From the cell containing the given text, extract its center point as [X, Y] coordinate. 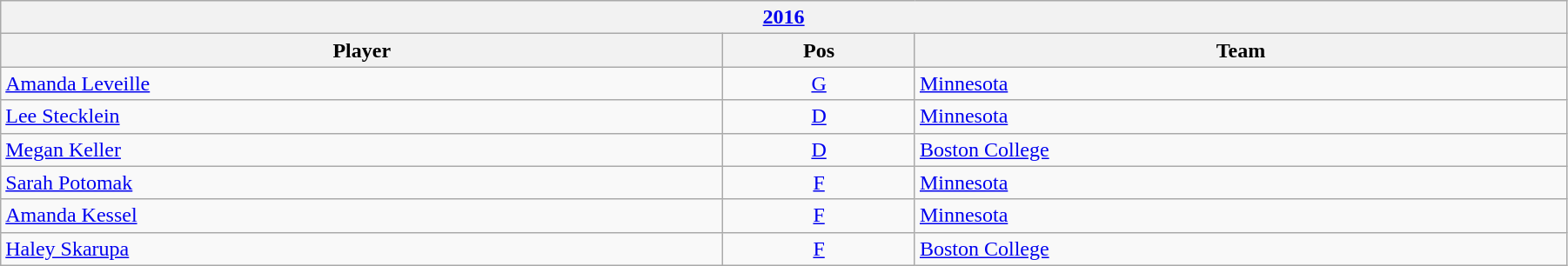
Megan Keller [362, 150]
Amanda Leveille [362, 83]
Lee Stecklein [362, 116]
2016 [784, 17]
Haley Skarupa [362, 249]
G [820, 83]
Player [362, 50]
Sarah Potomak [362, 183]
Amanda Kessel [362, 216]
Pos [820, 50]
Team [1241, 50]
